Determine the [X, Y] coordinate at the center of the cell enclosing the given text.  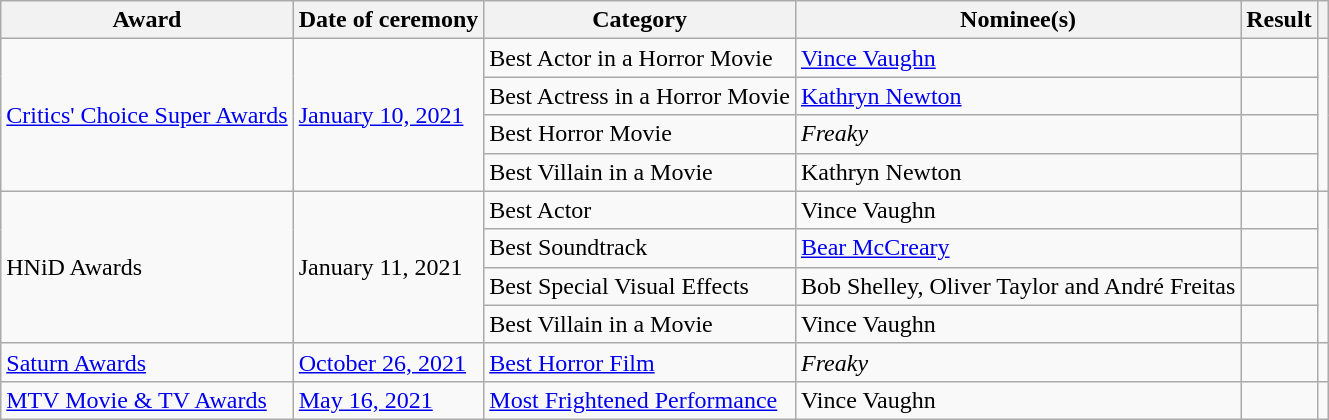
January 11, 2021 [388, 267]
Bear McCreary [1018, 248]
Critics' Choice Super Awards [147, 115]
Nominee(s) [1018, 20]
Best Actress in a Horror Movie [640, 96]
Best Soundtrack [640, 248]
Best Horror Movie [640, 134]
Saturn Awards [147, 362]
Best Actor [640, 210]
HNiD Awards [147, 267]
Best Horror Film [640, 362]
October 26, 2021 [388, 362]
May 16, 2021 [388, 400]
Most Frightened Performance [640, 400]
January 10, 2021 [388, 115]
Result [1279, 20]
Award [147, 20]
Category [640, 20]
Bob Shelley, Oliver Taylor and André Freitas [1018, 286]
Best Actor in a Horror Movie [640, 58]
Date of ceremony [388, 20]
MTV Movie & TV Awards [147, 400]
Best Special Visual Effects [640, 286]
